From the cell containing the given text, extract its center point as (X, Y) coordinate. 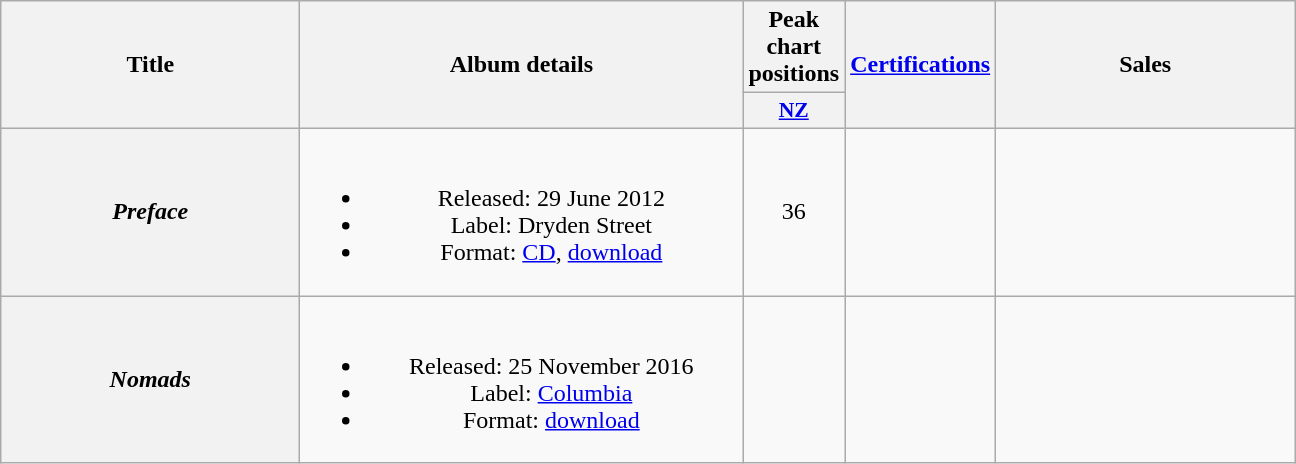
Peak chart positions (794, 47)
36 (794, 212)
Certifications (920, 65)
Title (150, 65)
Nomads (150, 380)
Album details (522, 65)
Sales (1146, 65)
Released: 29 June 2012Label: Dryden StreetFormat: CD, download (522, 212)
Released: 25 November 2016Label: ColumbiaFormat: download (522, 380)
Preface (150, 212)
NZ (794, 111)
